Determine the (x, y) coordinate at the center of the cell enclosing the given text.  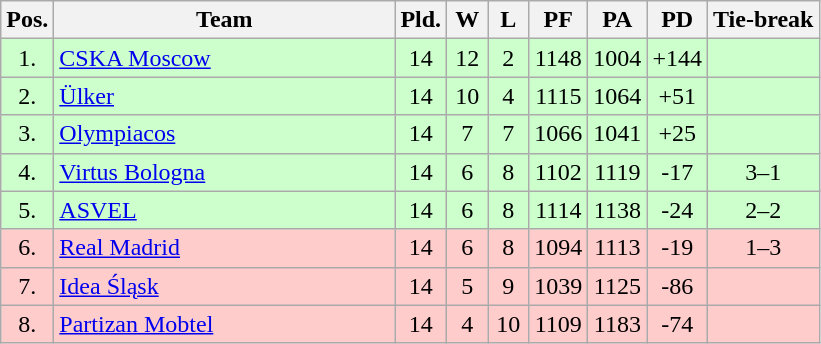
Pos. (28, 20)
1–3 (763, 248)
1119 (618, 172)
ASVEL (224, 210)
Pld. (421, 20)
2–2 (763, 210)
-74 (678, 324)
1039 (558, 286)
Olympiacos (224, 134)
-24 (678, 210)
-86 (678, 286)
1113 (618, 248)
PD (678, 20)
1004 (618, 58)
-17 (678, 172)
PF (558, 20)
1109 (558, 324)
1138 (618, 210)
2 (508, 58)
2. (28, 96)
CSKA Moscow (224, 58)
Real Madrid (224, 248)
1115 (558, 96)
1. (28, 58)
7. (28, 286)
1094 (558, 248)
1066 (558, 134)
5 (468, 286)
Ülker (224, 96)
12 (468, 58)
6. (28, 248)
4. (28, 172)
+144 (678, 58)
9 (508, 286)
L (508, 20)
8. (28, 324)
1041 (618, 134)
Virtus Bologna (224, 172)
1183 (618, 324)
PA (618, 20)
Partizan Mobtel (224, 324)
-19 (678, 248)
+25 (678, 134)
Idea Śląsk (224, 286)
3. (28, 134)
1148 (558, 58)
1102 (558, 172)
Tie-break (763, 20)
1064 (618, 96)
+51 (678, 96)
1125 (618, 286)
W (468, 20)
Team (224, 20)
1114 (558, 210)
5. (28, 210)
3–1 (763, 172)
